From the cell containing the given text, extract its center point as [X, Y] coordinate. 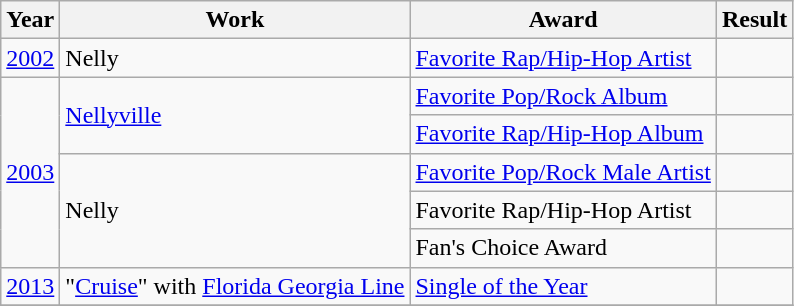
Year [30, 20]
Result [754, 20]
2003 [30, 172]
Work [235, 20]
2002 [30, 58]
Fan's Choice Award [563, 248]
"Cruise" with Florida Georgia Line [235, 286]
Single of the Year [563, 286]
Nellyville [235, 115]
2013 [30, 286]
Favorite Rap/Hip-Hop Album [563, 134]
Award [563, 20]
Favorite Pop/Rock Male Artist [563, 172]
Favorite Pop/Rock Album [563, 96]
